Scan for the cell matching the given text and deliver its [x, y] coordinate at center. 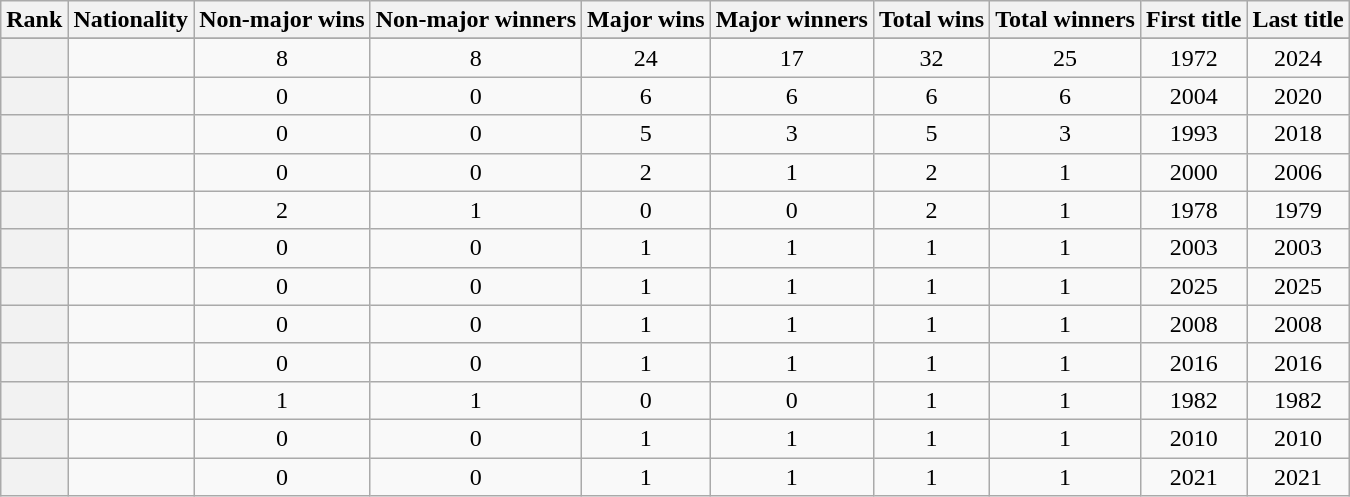
17 [792, 58]
1993 [1193, 134]
2020 [1298, 96]
Major winners [792, 20]
Nationality [131, 20]
1978 [1193, 210]
2018 [1298, 134]
25 [1066, 58]
Rank [34, 20]
Total winners [1066, 20]
32 [931, 58]
1972 [1193, 58]
2004 [1193, 96]
24 [646, 58]
Major wins [646, 20]
1979 [1298, 210]
2000 [1193, 172]
2024 [1298, 58]
Non-major winners [476, 20]
Non-major wins [282, 20]
2006 [1298, 172]
Total wins [931, 20]
Last title [1298, 20]
First title [1193, 20]
